Search for the cell housing the specified text and yield its (X, Y) center coordinate. 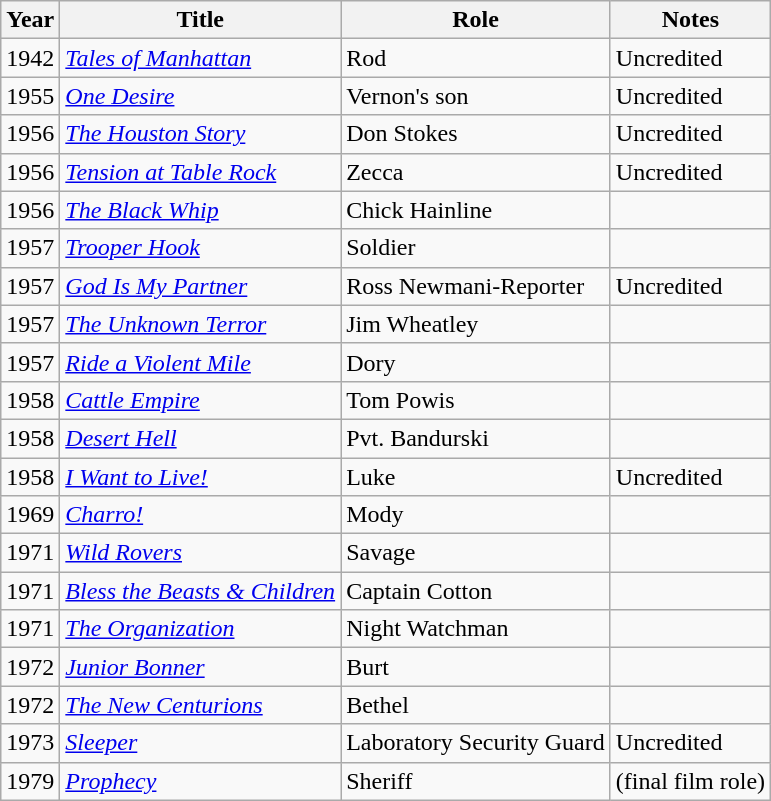
The Houston Story (200, 134)
Laboratory Security Guard (476, 743)
1942 (30, 58)
Tension at Table Rock (200, 172)
The Black Whip (200, 210)
Wild Rovers (200, 553)
Luke (476, 477)
Ross Newmani-Reporter (476, 286)
Zecca (476, 172)
1979 (30, 781)
Vernon's son (476, 96)
Junior Bonner (200, 667)
Savage (476, 553)
Trooper Hook (200, 248)
The Unknown Terror (200, 324)
Tales of Manhattan (200, 58)
Role (476, 20)
One Desire (200, 96)
Chick Hainline (476, 210)
Sheriff (476, 781)
1969 (30, 515)
Notes (690, 20)
Tom Powis (476, 400)
The New Centurions (200, 705)
Night Watchman (476, 629)
1955 (30, 96)
The Organization (200, 629)
1973 (30, 743)
Pvt. Bandurski (476, 438)
Rod (476, 58)
Sleeper (200, 743)
Cattle Empire (200, 400)
Prophecy (200, 781)
Bless the Beasts & Children (200, 591)
Ride a Violent Mile (200, 362)
Don Stokes (476, 134)
Charro! (200, 515)
(final film role) (690, 781)
I Want to Live! (200, 477)
Captain Cotton (476, 591)
Desert Hell (200, 438)
Year (30, 20)
Jim Wheatley (476, 324)
Title (200, 20)
Dory (476, 362)
Burt (476, 667)
Soldier (476, 248)
God Is My Partner (200, 286)
Mody (476, 515)
Bethel (476, 705)
